Return (X, Y) of the center of cell containing provided text 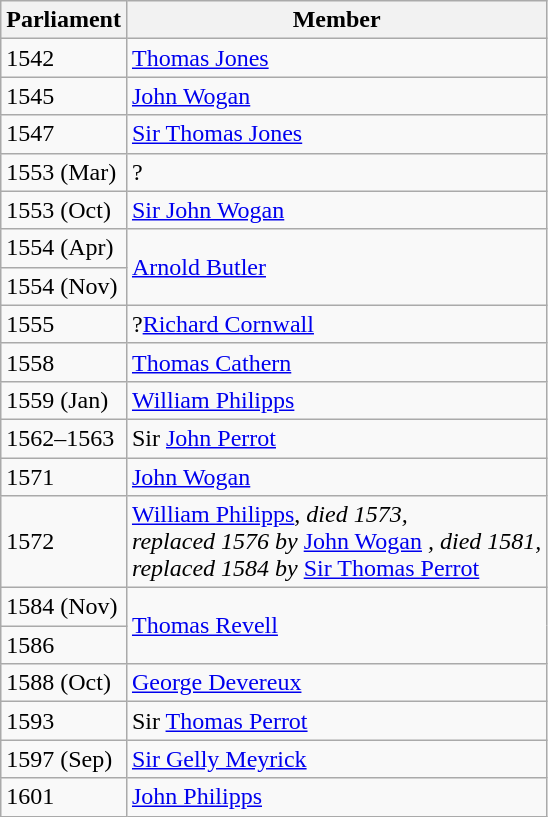
Sir Thomas Jones (336, 134)
1554 (Nov) (64, 286)
Arnold Butler (336, 267)
1586 (64, 645)
1554 (Apr) (64, 248)
1542 (64, 58)
Sir John Perrot (336, 438)
Member (336, 20)
1601 (64, 797)
1553 (Oct) (64, 210)
William Philipps, died 1573, replaced 1576 by John Wogan , died 1581, replaced 1584 by Sir Thomas Perrot (336, 542)
1572 (64, 542)
?Richard Cornwall (336, 324)
1571 (64, 477)
Sir John Wogan (336, 210)
1545 (64, 96)
1593 (64, 721)
1547 (64, 134)
1597 (Sep) (64, 759)
John Philipps (336, 797)
1553 (Mar) (64, 172)
Thomas Cathern (336, 362)
Thomas Revell (336, 626)
Sir Gelly Meyrick (336, 759)
1562–1563 (64, 438)
George Devereux (336, 683)
1558 (64, 362)
William Philipps (336, 400)
Thomas Jones (336, 58)
1559 (Jan) (64, 400)
1584 (Nov) (64, 607)
? (336, 172)
Parliament (64, 20)
1588 (Oct) (64, 683)
1555 (64, 324)
Sir Thomas Perrot (336, 721)
